Return the [x, y] coordinate for the center point of the cell that contains the specified text.  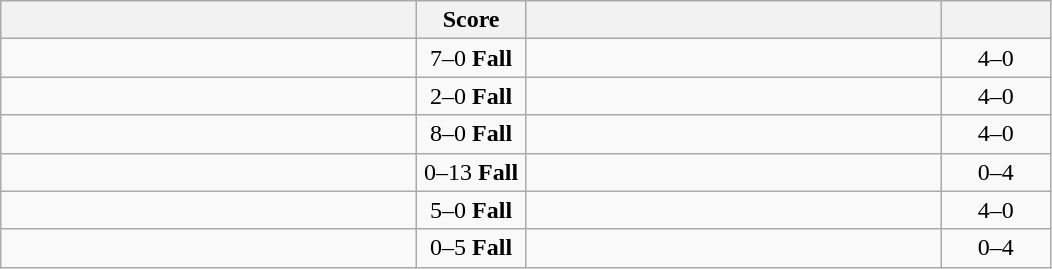
2–0 Fall [472, 96]
0–5 Fall [472, 248]
7–0 Fall [472, 58]
Score [472, 20]
5–0 Fall [472, 210]
8–0 Fall [472, 134]
0–13 Fall [472, 172]
